Identify which cell holds the provided text, then report its (x, y) central coordinate. 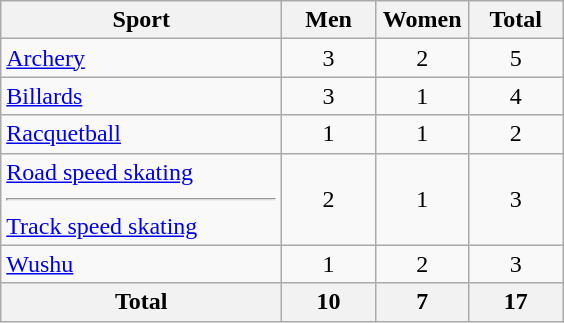
4 (516, 96)
5 (516, 58)
Wushu (142, 264)
Men (329, 20)
Billards (142, 96)
10 (329, 302)
Racquetball (142, 134)
Women (422, 20)
17 (516, 302)
Road speed skatingTrack speed skating (142, 199)
7 (422, 302)
Archery (142, 58)
Sport (142, 20)
